Capture the cell that displays the provided text and extract its (X, Y) central coordinate. 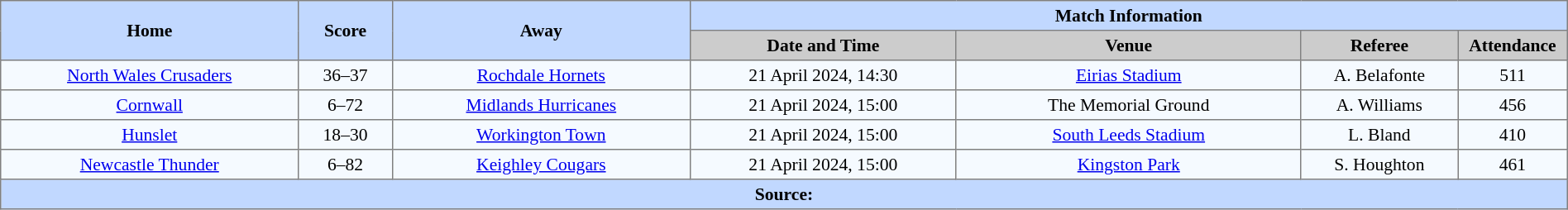
S. Houghton (1379, 165)
461 (1513, 165)
Home (150, 31)
456 (1513, 105)
6–82 (346, 165)
Eirias Stadium (1128, 75)
Newcastle Thunder (150, 165)
A. Belafonte (1379, 75)
6–72 (346, 105)
Cornwall (150, 105)
The Memorial Ground (1128, 105)
Workington Town (541, 135)
Kingston Park (1128, 165)
36–37 (346, 75)
Referee (1379, 45)
Rochdale Hornets (541, 75)
Source: (784, 194)
Keighley Cougars (541, 165)
511 (1513, 75)
South Leeds Stadium (1128, 135)
Midlands Hurricanes (541, 105)
A. Williams (1379, 105)
410 (1513, 135)
Attendance (1513, 45)
Score (346, 31)
Venue (1128, 45)
Hunslet (150, 135)
Away (541, 31)
Match Information (1128, 16)
Date and Time (823, 45)
18–30 (346, 135)
L. Bland (1379, 135)
North Wales Crusaders (150, 75)
21 April 2024, 14:30 (823, 75)
